Extract the (X, Y) coordinate from the center of the cell holding the provided text.  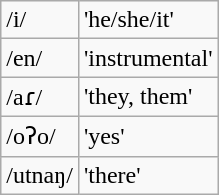
/i/ (40, 20)
'there' (148, 175)
'yes' (148, 136)
'he/she/it' (148, 20)
'they, them' (148, 97)
/oʔo/ (40, 136)
/utnaŋ/ (40, 175)
'instrumental' (148, 58)
/en/ (40, 58)
/aɾ/ (40, 97)
